Identify which cell holds the provided text, then report its (x, y) central coordinate. 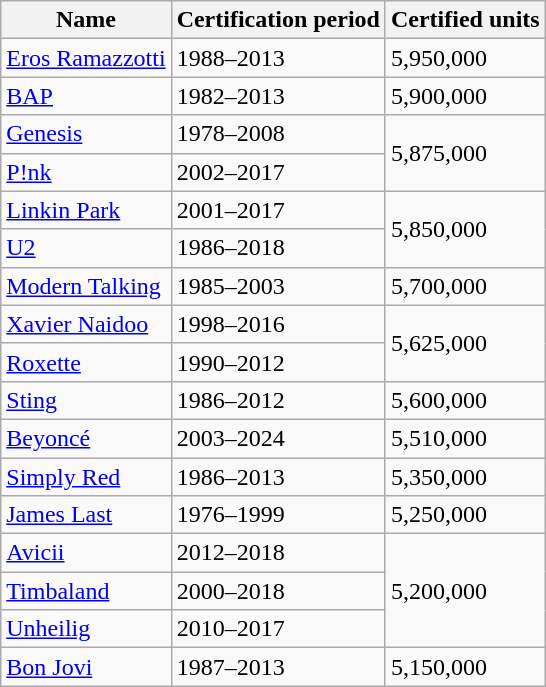
1985–2003 (278, 286)
1986–2012 (278, 400)
5,950,000 (465, 58)
U2 (86, 248)
1990–2012 (278, 362)
Genesis (86, 134)
1986–2018 (278, 248)
Beyoncé (86, 438)
5,150,000 (465, 667)
Linkin Park (86, 210)
2002–2017 (278, 172)
5,510,000 (465, 438)
1998–2016 (278, 324)
5,350,000 (465, 477)
5,625,000 (465, 343)
Unheilig (86, 629)
5,850,000 (465, 229)
Timbaland (86, 591)
BAP (86, 96)
Avicii (86, 553)
Name (86, 20)
James Last (86, 515)
5,200,000 (465, 591)
2000–2018 (278, 591)
5,250,000 (465, 515)
Bon Jovi (86, 667)
1986–2013 (278, 477)
Simply Red (86, 477)
Sting (86, 400)
Modern Talking (86, 286)
Xavier Naidoo (86, 324)
5,875,000 (465, 153)
1978–2008 (278, 134)
P!nk (86, 172)
1988–2013 (278, 58)
1987–2013 (278, 667)
2012–2018 (278, 553)
Roxette (86, 362)
5,700,000 (465, 286)
Certification period (278, 20)
2010–2017 (278, 629)
5,900,000 (465, 96)
2003–2024 (278, 438)
1982–2013 (278, 96)
1976–1999 (278, 515)
5,600,000 (465, 400)
Eros Ramazzotti (86, 58)
2001–2017 (278, 210)
Certified units (465, 20)
